Return the (x, y) coordinate for the center point of the cell that contains the specified text.  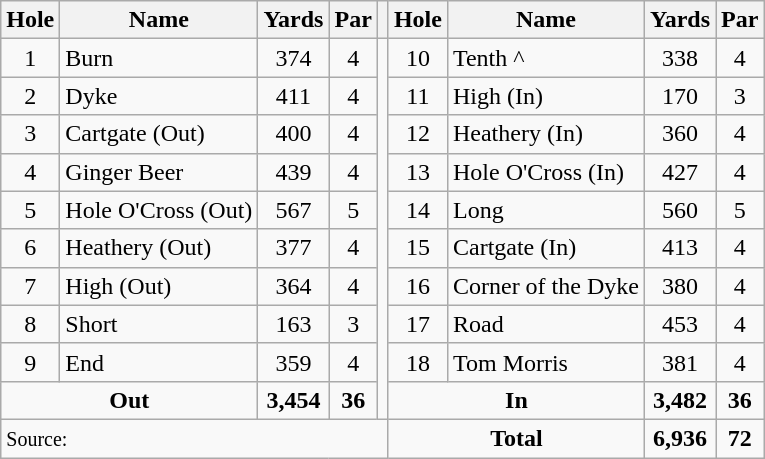
3,454 (294, 400)
15 (418, 248)
427 (680, 172)
Burn (159, 58)
Out (130, 400)
2 (30, 96)
In (516, 400)
413 (680, 248)
400 (294, 134)
567 (294, 210)
360 (680, 134)
377 (294, 248)
17 (418, 324)
163 (294, 324)
1 (30, 58)
453 (680, 324)
Ginger Beer (159, 172)
3,482 (680, 400)
Short (159, 324)
Long (546, 210)
6,936 (680, 438)
Corner of the Dyke (546, 286)
381 (680, 362)
Source: (195, 438)
8 (30, 324)
560 (680, 210)
High (In) (546, 96)
Tenth ^ (546, 58)
72 (740, 438)
Cartgate (In) (546, 248)
Dyke (159, 96)
Heathery (Out) (159, 248)
374 (294, 58)
Total (516, 438)
439 (294, 172)
Hole O'Cross (Out) (159, 210)
364 (294, 286)
10 (418, 58)
High (Out) (159, 286)
16 (418, 286)
6 (30, 248)
13 (418, 172)
411 (294, 96)
End (159, 362)
14 (418, 210)
Tom Morris (546, 362)
11 (418, 96)
18 (418, 362)
338 (680, 58)
Hole O'Cross (In) (546, 172)
170 (680, 96)
Heathery (In) (546, 134)
Cartgate (Out) (159, 134)
359 (294, 362)
Road (546, 324)
12 (418, 134)
9 (30, 362)
7 (30, 286)
380 (680, 286)
